Identify which cell holds the provided text, then report its [x, y] central coordinate. 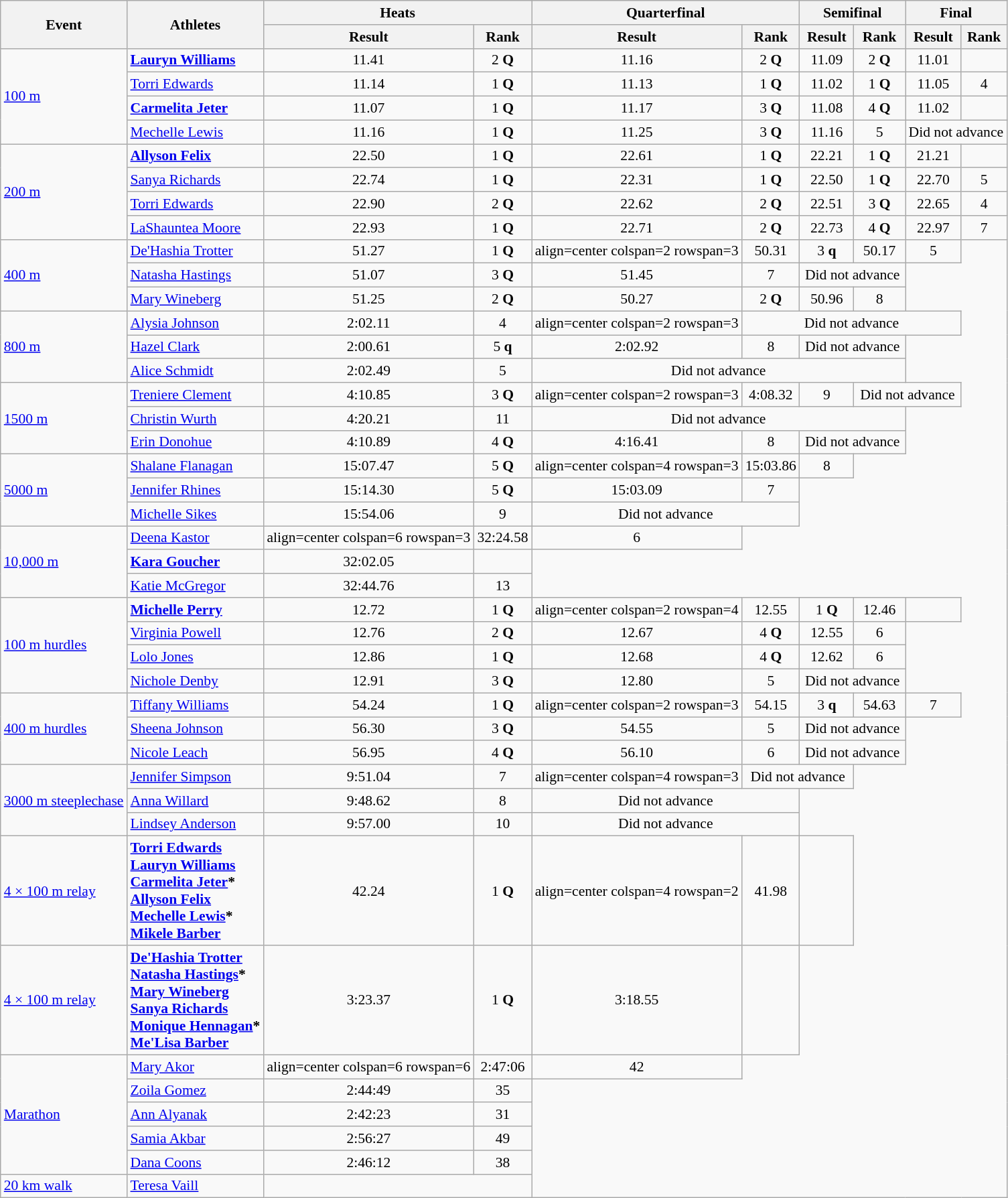
42.24 [368, 891]
13 [502, 586]
49 [502, 1138]
Tiffany Williams [196, 705]
22.74 [368, 180]
5 q [502, 347]
Allyson Felix [196, 156]
100 m [64, 96]
Virginia Powell [196, 633]
35 [502, 1091]
Mary Wineberg [196, 299]
2:46:12 [368, 1162]
2:44:49 [368, 1091]
Torri EdwardsLauryn WilliamsCarmelita Jeter*Allyson FelixMechelle Lewis*Mikele Barber [196, 891]
11.08 [826, 109]
15:14.30 [368, 490]
50.31 [771, 251]
Natasha Hastings [196, 275]
9:48.62 [368, 801]
42 [637, 1067]
54.15 [771, 705]
11.07 [368, 109]
Mary Akor [196, 1067]
align=center colspan=6 rowspan=3 [368, 538]
12.91 [368, 681]
Heats [397, 13]
Samia Akbar [196, 1138]
32:44.76 [368, 586]
Lindsey Anderson [196, 824]
10 [502, 824]
22.21 [826, 156]
12.76 [368, 633]
200 m [64, 192]
Sheena Johnson [196, 729]
15:07.47 [368, 466]
41.98 [771, 891]
4:16.41 [637, 442]
2:42:23 [368, 1115]
Kara Goucher [196, 562]
Treniere Clement [196, 395]
2:02.49 [368, 371]
align=center colspan=4 rowspan=2 [637, 891]
4:20.21 [368, 419]
De'Hashia TrotterNatasha Hastings*Mary WinebergSanya RichardsMonique Hennagan*Me'Lisa Barber [196, 1000]
Erin Donohue [196, 442]
11.05 [934, 84]
800 m [64, 347]
38 [502, 1162]
15:03.86 [771, 466]
9:51.04 [368, 777]
21.21 [934, 156]
Alice Schmidt [196, 371]
align=center colspan=6 rowspan=6 [368, 1067]
Jennifer Rhines [196, 490]
12.46 [880, 610]
2:00.61 [368, 347]
1500 m [64, 418]
4:10.89 [368, 442]
Deena Kastor [196, 538]
11 [502, 419]
22.51 [826, 204]
22.65 [934, 204]
11.09 [826, 60]
11.25 [637, 132]
12.68 [637, 657]
Jennifer Simpson [196, 777]
Quarterfinal [666, 13]
Mechelle Lewis [196, 132]
22.61 [637, 156]
51.25 [368, 299]
12.62 [826, 657]
Lauryn Williams [196, 60]
51.07 [368, 275]
Marathon [64, 1114]
Zoila Gomez [196, 1091]
11.01 [934, 60]
11.17 [637, 109]
15:03.09 [637, 490]
22.71 [637, 228]
Michelle Sikes [196, 514]
2:02.11 [368, 323]
56.95 [368, 753]
56.30 [368, 729]
22.93 [368, 228]
Final [956, 13]
4:10.85 [368, 395]
Christin Wurth [196, 419]
12.80 [637, 681]
Shalane Flanagan [196, 466]
Carmelita Jeter [196, 109]
Athletes [196, 24]
De'Hashia Trotter [196, 251]
22.97 [934, 228]
3:23.37 [368, 1000]
32:24.58 [502, 538]
400 m hurdles [64, 729]
2:56:27 [368, 1138]
align=center colspan=2 rowspan=4 [637, 610]
Ann Alyanak [196, 1115]
12.67 [637, 633]
22.73 [826, 228]
Hazel Clark [196, 347]
11.13 [637, 84]
Sanya Richards [196, 180]
2:02.92 [637, 347]
22.62 [637, 204]
54.63 [880, 705]
4:08.32 [771, 395]
11.41 [368, 60]
10,000 m [64, 561]
5000 m [64, 490]
31 [502, 1115]
50.17 [880, 251]
11.14 [368, 84]
12.72 [368, 610]
9:57.00 [368, 824]
51.45 [637, 275]
50.96 [826, 299]
Teresa Vaill [196, 1186]
Nichole Denby [196, 681]
Anna Willard [196, 801]
Semifinal [853, 13]
22.70 [934, 180]
Katie McGregor [196, 586]
54.24 [368, 705]
LaShauntea Moore [196, 228]
Lolo Jones [196, 657]
50.27 [637, 299]
15:54.06 [368, 514]
Nicole Leach [196, 753]
Michelle Perry [196, 610]
3000 m steeplechase [64, 800]
400 m [64, 275]
100 m hurdles [64, 645]
2:47:06 [502, 1067]
22.90 [368, 204]
56.10 [637, 753]
Alysia Johnson [196, 323]
22.31 [637, 180]
Dana Coons [196, 1162]
Event [64, 24]
3:18.55 [637, 1000]
32:02.05 [368, 562]
20 km walk [64, 1186]
51.27 [368, 251]
12.86 [368, 657]
54.55 [637, 729]
